Extract the (X, Y) coordinate from the center of the cell holding the provided text.  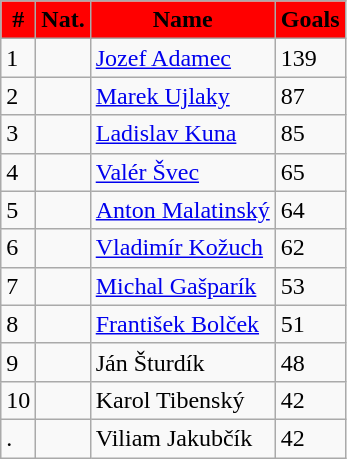
Viliam Jakubčík (182, 438)
Ladislav Kuna (182, 134)
8 (18, 324)
5 (18, 210)
Goals (310, 20)
139 (310, 58)
9 (18, 362)
62 (310, 248)
10 (18, 400)
Name (182, 20)
Valér Švec (182, 172)
51 (310, 324)
3 (18, 134)
87 (310, 96)
85 (310, 134)
6 (18, 248)
64 (310, 210)
4 (18, 172)
Karol Tibenský (182, 400)
7 (18, 286)
Jozef Adamec (182, 58)
Marek Ujlaky (182, 96)
53 (310, 286)
František Bolček (182, 324)
. (18, 438)
48 (310, 362)
Ján Šturdík (182, 362)
# (18, 20)
Michal Gašparík (182, 286)
Vladimír Kožuch (182, 248)
65 (310, 172)
Anton Malatinský (182, 210)
1 (18, 58)
2 (18, 96)
Nat. (63, 20)
